Scan for the cell matching the given text and deliver its (x, y) coordinate at center. 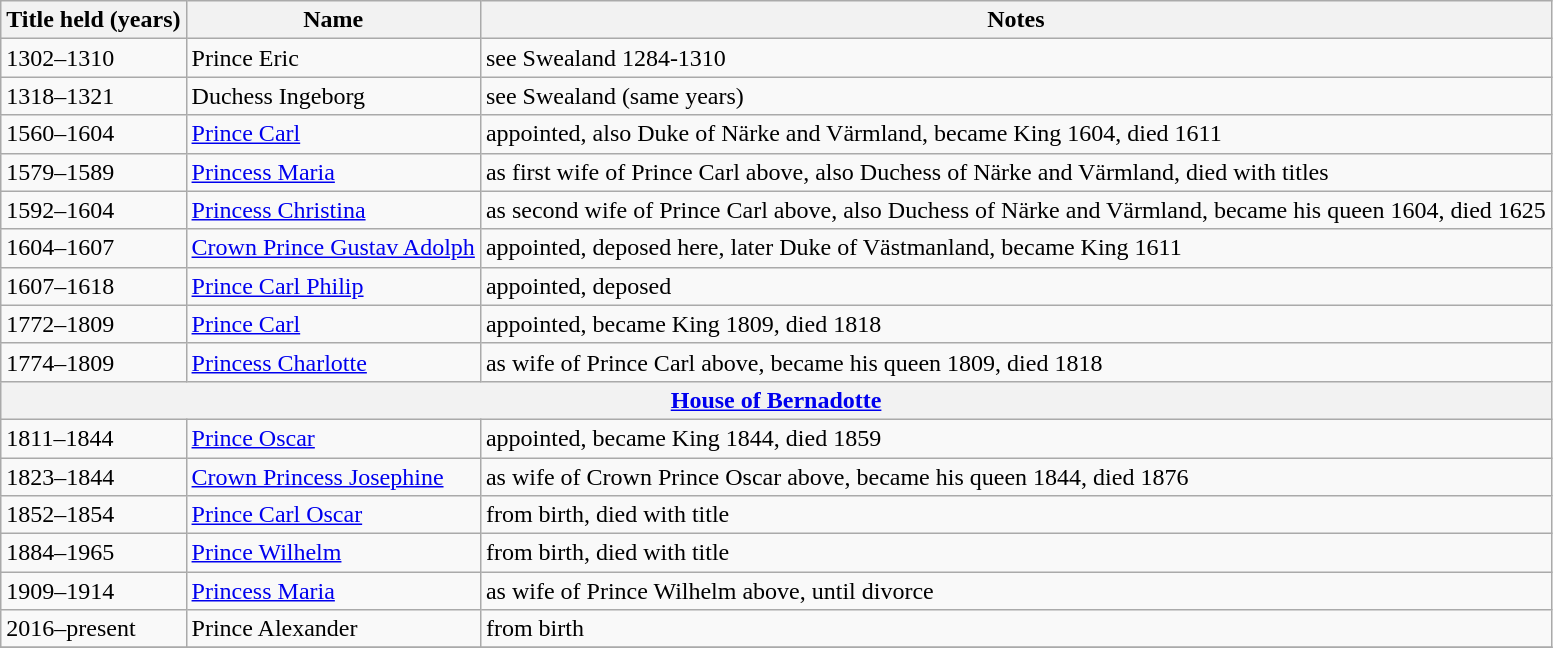
see Swealand 1284-1310 (1016, 58)
appointed, became King 1844, died 1859 (1016, 438)
appointed, deposed here, later Duke of Västmanland, became King 1611 (1016, 248)
appointed, also Duke of Närke and Värmland, became King 1604, died 1611 (1016, 134)
1592–1604 (94, 210)
1607–1618 (94, 286)
from birth (1016, 629)
as second wife of Prince Carl above, also Duchess of Närke and Värmland, became his queen 1604, died 1625 (1016, 210)
Prince Carl Oscar (333, 515)
as wife of Prince Wilhelm above, until divorce (1016, 591)
House of Bernadotte (776, 400)
Prince Wilhelm (333, 553)
Duchess Ingeborg (333, 96)
Prince Oscar (333, 438)
1302–1310 (94, 58)
Name (333, 20)
see Swealand (same years) (1016, 96)
Crown Prince Gustav Adolph (333, 248)
Prince Alexander (333, 629)
appointed, deposed (1016, 286)
Prince Carl Philip (333, 286)
Notes (1016, 20)
1823–1844 (94, 477)
2016–present (94, 629)
1318–1321 (94, 96)
1560–1604 (94, 134)
as first wife of Prince Carl above, also Duchess of Närke and Värmland, died with titles (1016, 172)
1884–1965 (94, 553)
as wife of Prince Carl above, became his queen 1809, died 1818 (1016, 362)
1909–1914 (94, 591)
Crown Princess Josephine (333, 477)
Princess Christina (333, 210)
1579–1589 (94, 172)
as wife of Crown Prince Oscar above, became his queen 1844, died 1876 (1016, 477)
Princess Charlotte (333, 362)
1811–1844 (94, 438)
Prince Eric (333, 58)
Title held (years) (94, 20)
appointed, became King 1809, died 1818 (1016, 324)
1604–1607 (94, 248)
1852–1854 (94, 515)
1772–1809 (94, 324)
1774–1809 (94, 362)
